From the cell containing the given text, extract its center point as (x, y) coordinate. 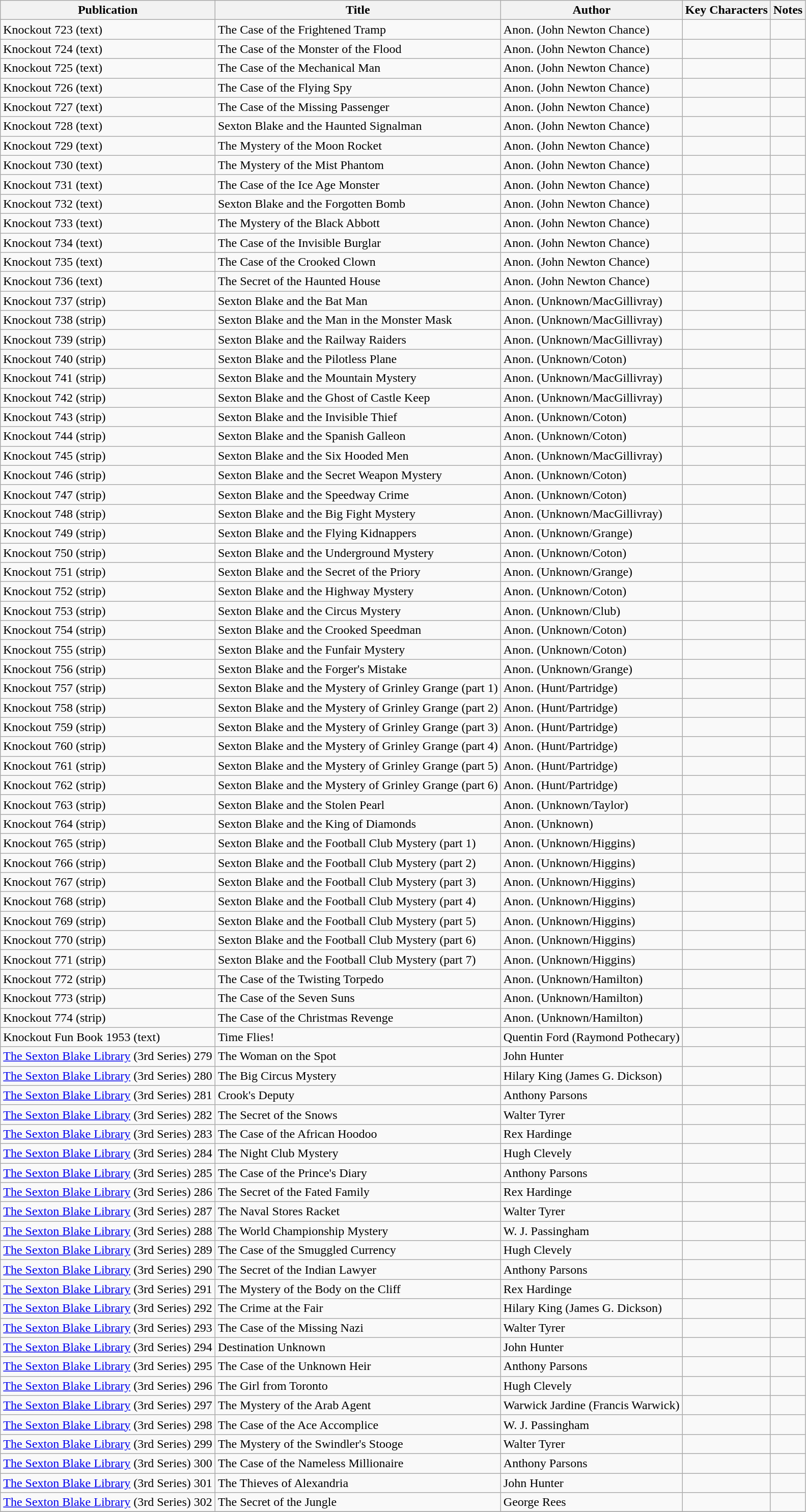
Sexton Blake and the Bat Man (357, 301)
The Sexton Blake Library (3rd Series) 288 (108, 1231)
Sexton Blake and the Underground Mystery (357, 552)
The Case of the African Hoodoo (357, 1134)
Sexton Blake and the Man in the Monster Mask (357, 320)
The Case of the Crooked Clown (357, 262)
The Naval Stores Racket (357, 1212)
Knockout 733 (text) (108, 223)
The Case of the Christmas Revenge (357, 1018)
The Sexton Blake Library (3rd Series) 296 (108, 1386)
George Rees (592, 1502)
Key Characters (726, 10)
Knockout 765 (strip) (108, 843)
Knockout 737 (strip) (108, 301)
Knockout 742 (strip) (108, 398)
Sexton Blake and the Football Club Mystery (part 5) (357, 921)
Destination Unknown (357, 1347)
Knockout 750 (strip) (108, 552)
Sexton Blake and the Forgotten Bomb (357, 204)
Knockout 753 (strip) (108, 611)
Knockout 724 (text) (108, 49)
The Mystery of the Swindler's Stooge (357, 1444)
Sexton Blake and the Six Hooded Men (357, 456)
Sexton Blake and the Mystery of Grinley Grange (part 2) (357, 708)
The Sexton Blake Library (3rd Series) 287 (108, 1212)
Knockout 740 (strip) (108, 359)
Knockout 761 (strip) (108, 766)
Knockout 743 (strip) (108, 417)
Knockout 739 (strip) (108, 340)
Knockout 759 (strip) (108, 727)
Sexton Blake and the Haunted Signalman (357, 126)
Knockout 731 (text) (108, 184)
Sexton Blake and the King of Diamonds (357, 824)
The Case of the Monster of the Flood (357, 49)
Sexton Blake and the Ghost of Castle Keep (357, 398)
Knockout 741 (strip) (108, 378)
Knockout 758 (strip) (108, 708)
The Case of the Ice Age Monster (357, 184)
Knockout 748 (strip) (108, 514)
The Secret of the Snows (357, 1114)
Knockout 769 (strip) (108, 921)
Sexton Blake and the Mystery of Grinley Grange (part 1) (357, 688)
The Secret of the Fated Family (357, 1192)
Quentin Ford (Raymond Pothecary) (592, 1037)
Knockout 772 (strip) (108, 979)
The Sexton Blake Library (3rd Series) 284 (108, 1153)
The Woman on the Spot (357, 1056)
The Sexton Blake Library (3rd Series) 291 (108, 1289)
Sexton Blake and the Football Club Mystery (part 3) (357, 882)
The Sexton Blake Library (3rd Series) 300 (108, 1463)
Knockout 729 (text) (108, 146)
Publication (108, 10)
Sexton Blake and the Football Club Mystery (part 2) (357, 863)
Knockout Fun Book 1953 (text) (108, 1037)
The Thieves of Alexandria (357, 1483)
Knockout 756 (strip) (108, 669)
Knockout 755 (strip) (108, 650)
Knockout 747 (strip) (108, 494)
Sexton Blake and the Secret Weapon Mystery (357, 475)
Sexton Blake and the Secret of the Priory (357, 572)
Knockout 732 (text) (108, 204)
Knockout 746 (strip) (108, 475)
Sexton Blake and the Speedway Crime (357, 494)
The Sexton Blake Library (3rd Series) 282 (108, 1114)
Sexton Blake and the Highway Mystery (357, 592)
The Secret of the Indian Lawyer (357, 1270)
Knockout 734 (text) (108, 243)
Knockout 767 (strip) (108, 882)
The Sexton Blake Library (3rd Series) 301 (108, 1483)
The Sexton Blake Library (3rd Series) 283 (108, 1134)
Sexton Blake and the Big Fight Mystery (357, 514)
The Case of the Missing Passenger (357, 107)
Sexton Blake and the Flying Kidnappers (357, 533)
The Case of the Nameless Millionaire (357, 1463)
The Case of the Prince's Diary (357, 1172)
Time Flies! (357, 1037)
Title (357, 10)
Knockout 738 (strip) (108, 320)
Sexton Blake and the Football Club Mystery (part 6) (357, 940)
The Case of the Invisible Burglar (357, 243)
The Sexton Blake Library (3rd Series) 298 (108, 1424)
Anon. (Unknown/Taylor) (592, 804)
The Sexton Blake Library (3rd Series) 281 (108, 1095)
Sexton Blake and the Spanish Galleon (357, 436)
The Mystery of the Moon Rocket (357, 146)
Sexton Blake and the Stolen Pearl (357, 804)
The Sexton Blake Library (3rd Series) 295 (108, 1366)
Sexton Blake and the Mountain Mystery (357, 378)
The Sexton Blake Library (3rd Series) 299 (108, 1444)
The Case of the Missing Nazi (357, 1328)
Knockout 749 (strip) (108, 533)
The Night Club Mystery (357, 1153)
Knockout 768 (strip) (108, 902)
Knockout 760 (strip) (108, 746)
Warwick Jardine (Francis Warwick) (592, 1405)
The Sexton Blake Library (3rd Series) 279 (108, 1056)
Sexton Blake and the Mystery of Grinley Grange (part 3) (357, 727)
Knockout 744 (strip) (108, 436)
Knockout 754 (strip) (108, 630)
The Sexton Blake Library (3rd Series) 280 (108, 1076)
Sexton Blake and the Crooked Speedman (357, 630)
The Case of the Mechanical Man (357, 68)
Knockout 770 (strip) (108, 940)
Anon. (Unknown/Club) (592, 611)
The Mystery of the Body on the Cliff (357, 1289)
Knockout 726 (text) (108, 88)
Sexton Blake and the Mystery of Grinley Grange (part 4) (357, 746)
Sexton Blake and the Football Club Mystery (part 4) (357, 902)
Crook's Deputy (357, 1095)
Knockout 752 (strip) (108, 592)
Sexton Blake and the Football Club Mystery (part 7) (357, 960)
The Sexton Blake Library (3rd Series) 294 (108, 1347)
Knockout 730 (text) (108, 165)
Knockout 774 (strip) (108, 1018)
The Sexton Blake Library (3rd Series) 302 (108, 1502)
Sexton Blake and the Football Club Mystery (part 1) (357, 843)
The Case of the Unknown Heir (357, 1366)
Knockout 751 (strip) (108, 572)
The Sexton Blake Library (3rd Series) 292 (108, 1308)
The Case of the Frightened Tramp (357, 30)
Sexton Blake and the Railway Raiders (357, 340)
Knockout 764 (strip) (108, 824)
The Sexton Blake Library (3rd Series) 286 (108, 1192)
The Girl from Toronto (357, 1386)
The Sexton Blake Library (3rd Series) 290 (108, 1270)
Sexton Blake and the Mystery of Grinley Grange (part 5) (357, 766)
Knockout 728 (text) (108, 126)
Sexton Blake and the Invisible Thief (357, 417)
The Case of the Seven Suns (357, 998)
The Sexton Blake Library (3rd Series) 289 (108, 1250)
The Mystery of the Arab Agent (357, 1405)
Sexton Blake and the Mystery of Grinley Grange (part 6) (357, 785)
The Case of the Flying Spy (357, 88)
The Case of the Smuggled Currency (357, 1250)
Knockout 735 (text) (108, 262)
The Mystery of the Black Abbott (357, 223)
Sexton Blake and the Pilotless Plane (357, 359)
The Secret of the Jungle (357, 1502)
The Secret of the Haunted House (357, 282)
Knockout 745 (strip) (108, 456)
The Big Circus Mystery (357, 1076)
Knockout 762 (strip) (108, 785)
Knockout 773 (strip) (108, 998)
Knockout 727 (text) (108, 107)
Author (592, 10)
The Crime at the Fair (357, 1308)
The Sexton Blake Library (3rd Series) 285 (108, 1172)
Knockout 725 (text) (108, 68)
Knockout 723 (text) (108, 30)
The Case of the Ace Accomplice (357, 1424)
Anon. (Unknown) (592, 824)
Knockout 736 (text) (108, 282)
The Mystery of the Mist Phantom (357, 165)
Sexton Blake and the Forger's Mistake (357, 669)
The Case of the Twisting Torpedo (357, 979)
Knockout 766 (strip) (108, 863)
Sexton Blake and the Circus Mystery (357, 611)
Knockout 757 (strip) (108, 688)
The Sexton Blake Library (3rd Series) 297 (108, 1405)
Knockout 771 (strip) (108, 960)
Sexton Blake and the Funfair Mystery (357, 650)
The Sexton Blake Library (3rd Series) 293 (108, 1328)
The World Championship Mystery (357, 1231)
Notes (788, 10)
Knockout 763 (strip) (108, 804)
